From the cell containing the given text, extract its center point as [X, Y] coordinate. 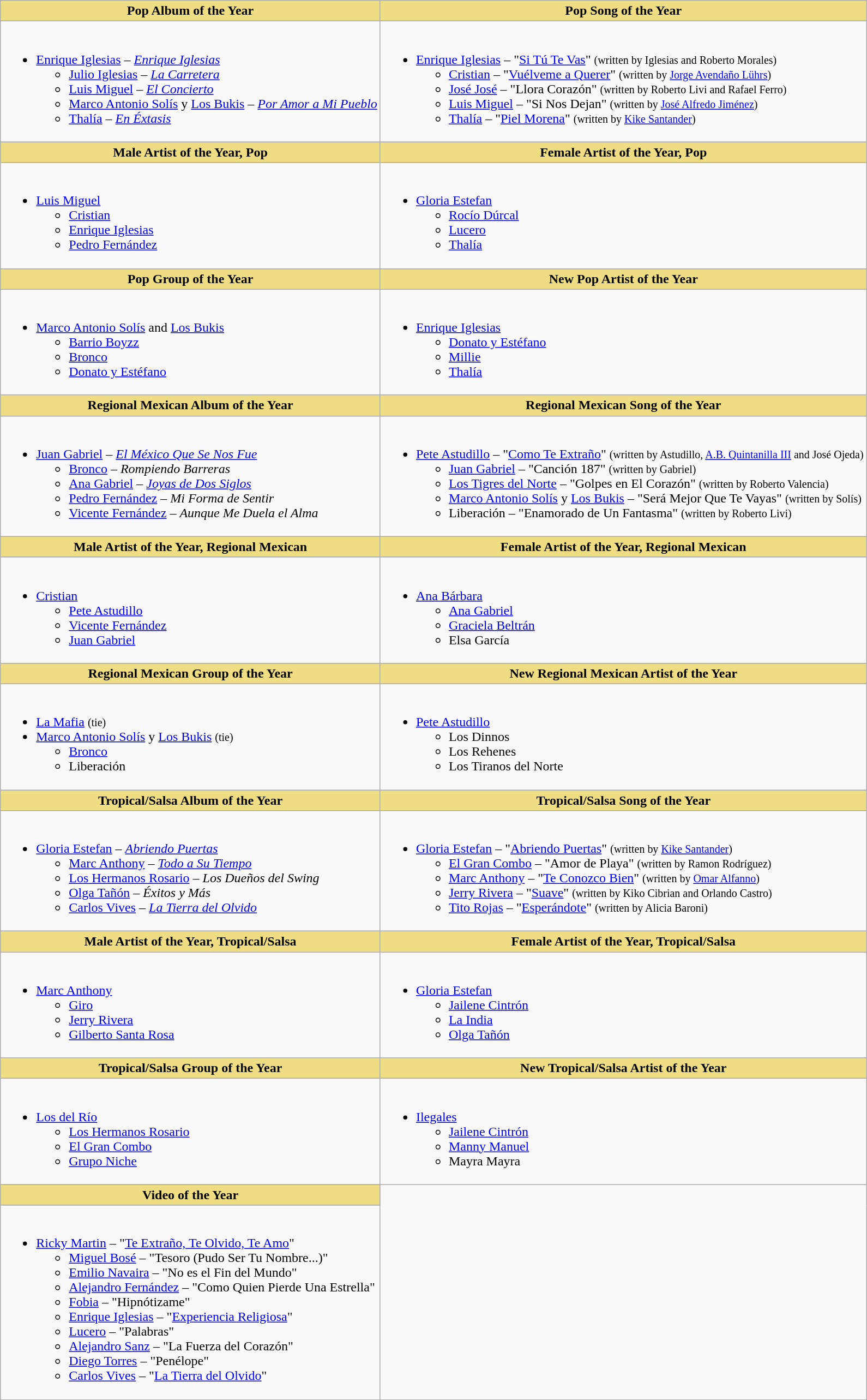
New Regional Mexican Artist of the Year [623, 673]
Tropical/Salsa Album of the Year [191, 800]
Gloria EstefanRocío DúrcalLuceroThalía [623, 216]
CristianPete AstudilloVicente FernándezJuan Gabriel [191, 610]
Male Artist of the Year, Tropical/Salsa [191, 942]
New Tropical/Salsa Artist of the Year [623, 1068]
Female Artist of the Year, Pop [623, 152]
Video of the Year [191, 1195]
Female Artist of the Year, Tropical/Salsa [623, 942]
Marc AnthonyGiroJerry RiveraGilberto Santa Rosa [191, 1005]
IlegalesJailene CintrónManny ManuelMayra Mayra [623, 1132]
Female Artist of the Year, Regional Mexican [623, 547]
Regional Mexican Album of the Year [191, 405]
Tropical/Salsa Song of the Year [623, 800]
Pop Song of the Year [623, 11]
La Mafia (tie)Marco Antonio Solís y Los Bukis (tie)BroncoLiberación [191, 737]
Pete AstudilloLos DinnosLos RehenesLos Tiranos del Norte [623, 737]
Pop Group of the Year [191, 279]
Male Artist of the Year, Pop [191, 152]
Tropical/Salsa Group of the Year [191, 1068]
Marco Antonio Solís and Los BukisBarrio BoyzzBroncoDonato y Estéfano [191, 342]
New Pop Artist of the Year [623, 279]
Los del RíoLos Hermanos RosarioEl Gran ComboGrupo Niche [191, 1132]
Male Artist of the Year, Regional Mexican [191, 547]
Regional Mexican Song of the Year [623, 405]
Pop Album of the Year [191, 11]
Luis MiguelCristianEnrique IglesiasPedro Fernández [191, 216]
Enrique IglesiasDonato y EstéfanoMillieThalía [623, 342]
Ana BárbaraAna GabrielGraciela BeltránElsa García [623, 610]
Regional Mexican Group of the Year [191, 673]
Gloria EstefanJailene CintrónLa IndiaOlga Tañón [623, 1005]
